Pinpoint the cell where the given text exists, returning its (x, y) midpoint coordinate. 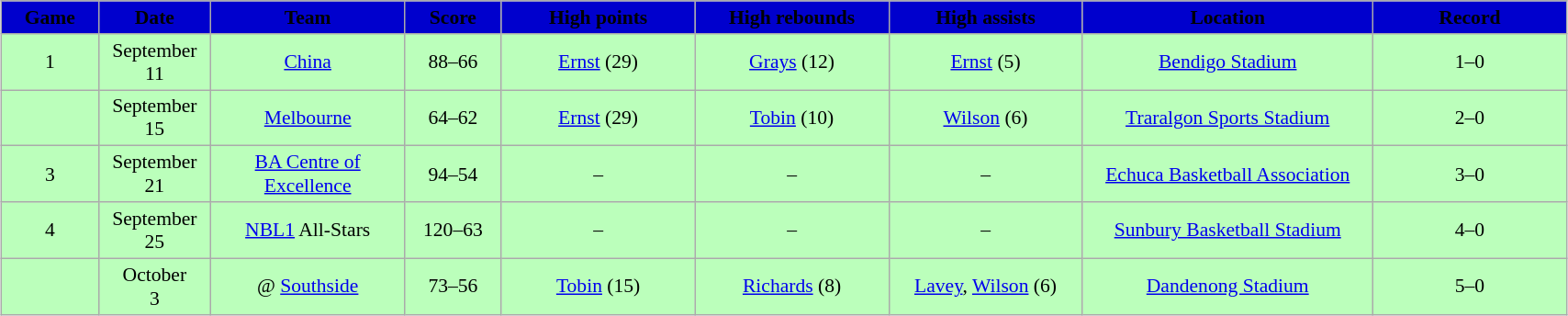
1–0 (1469, 62)
October 3 (154, 287)
Tobin (10) (791, 118)
High points (599, 17)
September 25 (154, 230)
September 15 (154, 118)
3 (50, 175)
88–66 (454, 62)
High assists (986, 17)
Richards (8) (791, 287)
Ernst (5) (986, 62)
Location (1227, 17)
Lavey, Wilson (6) (986, 287)
Game (50, 17)
Wilson (6) (986, 118)
September 11 (154, 62)
3–0 (1469, 175)
Melbourne (308, 118)
Record (1469, 17)
64–62 (454, 118)
Echuca Basketball Association (1227, 175)
BA Centre of Excellence (308, 175)
@ Southside (308, 287)
Grays (12) (791, 62)
94–54 (454, 175)
Tobin (15) (599, 287)
4 (50, 230)
Score (454, 17)
2–0 (1469, 118)
4–0 (1469, 230)
Bendigo Stadium (1227, 62)
Dandenong Stadium (1227, 287)
Sunbury Basketball Stadium (1227, 230)
120–63 (454, 230)
Team (308, 17)
NBL1 All-Stars (308, 230)
China (308, 62)
1 (50, 62)
September 21 (154, 175)
5–0 (1469, 287)
Traralgon Sports Stadium (1227, 118)
Date (154, 17)
73–56 (454, 287)
High rebounds (791, 17)
